From the cell containing the given text, extract its center point as (X, Y) coordinate. 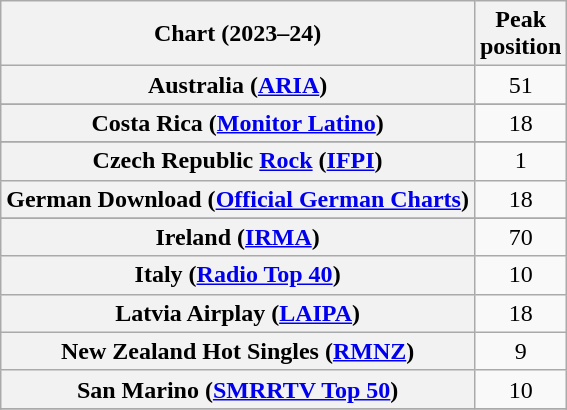
German Download (Official German Charts) (238, 199)
Italy (Radio Top 40) (238, 275)
New Zealand Hot Singles (RMNZ) (238, 351)
Latvia Airplay (LAIPA) (238, 313)
Ireland (IRMA) (238, 237)
Czech Republic Rock (IFPI) (238, 161)
San Marino (SMRRTV Top 50) (238, 389)
1 (520, 161)
51 (520, 85)
Peakposition (520, 34)
Chart (2023–24) (238, 34)
70 (520, 237)
Costa Rica (Monitor Latino) (238, 123)
Australia (ARIA) (238, 85)
9 (520, 351)
